Output the [X, Y] coordinate of the center of the cell containing the given text.  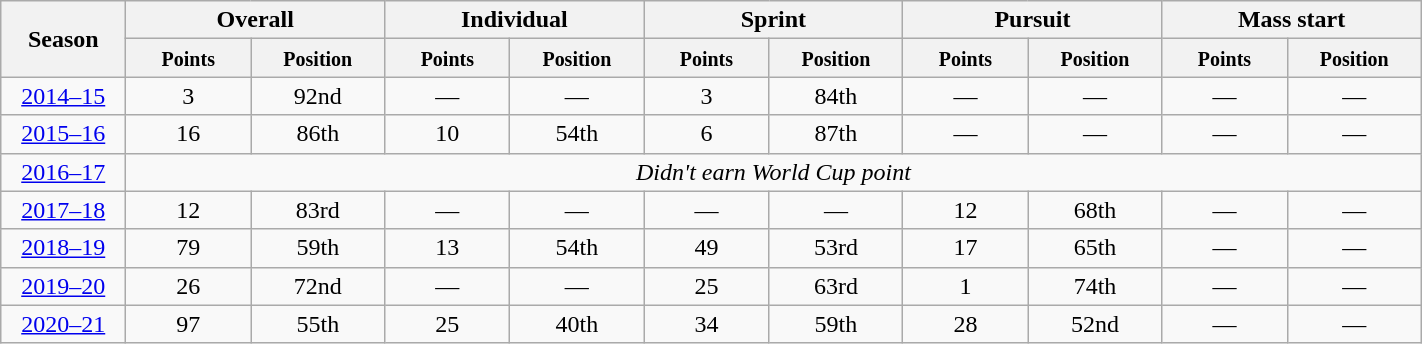
Didn't earn World Cup point [774, 172]
2017–18 [64, 210]
1 [966, 286]
87th [836, 134]
65th [1095, 248]
40th [577, 324]
10 [448, 134]
Pursuit [1032, 20]
Individual [514, 20]
84th [836, 96]
83rd [318, 210]
13 [448, 248]
53rd [836, 248]
68th [1095, 210]
55th [318, 324]
Overall [256, 20]
72nd [318, 286]
16 [188, 134]
Season [64, 39]
2015–16 [64, 134]
17 [966, 248]
Mass start [1292, 20]
49 [706, 248]
2019–20 [64, 286]
26 [188, 286]
97 [188, 324]
92nd [318, 96]
28 [966, 324]
2016–17 [64, 172]
Sprint [774, 20]
34 [706, 324]
86th [318, 134]
2014–15 [64, 96]
52nd [1095, 324]
63rd [836, 286]
6 [706, 134]
74th [1095, 286]
2020–21 [64, 324]
2018–19 [64, 248]
79 [188, 248]
